Provide the [x, y] coordinate of the cell's center where the given text is located.  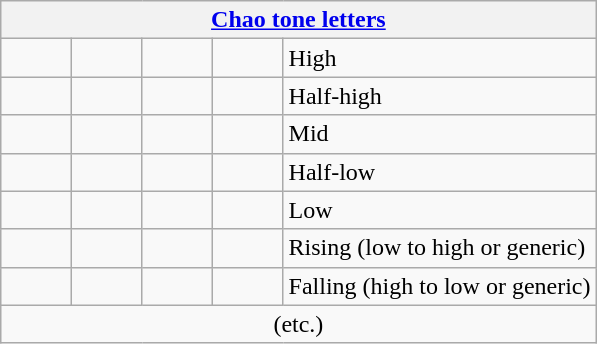
Half-high [440, 96]
High [440, 58]
Mid [440, 134]
Rising (low to high or generic) [440, 248]
Falling (high to low or generic) [440, 286]
(etc.) [298, 324]
Half-low [440, 172]
Low [440, 210]
Chao tone letters [298, 20]
